Identify which cell holds the provided text, then report its [X, Y] central coordinate. 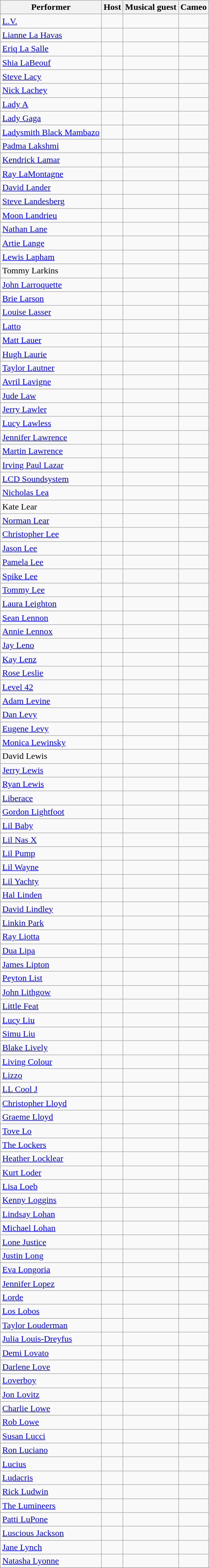
Lone Justice [51, 1242]
Monica Lewinsky [51, 742]
Lucy Lawless [51, 424]
Charlie Lowe [51, 1408]
Spike Lee [51, 576]
Ludacris [51, 1478]
Musical guest [151, 7]
Tove Lo [51, 1131]
LCD Soundsystem [51, 479]
Lady A [51, 104]
Lil Baby [51, 826]
Jay Leno [51, 645]
Peyton List [51, 978]
Shia LaBeouf [51, 63]
Loverboy [51, 1381]
Lucy Liu [51, 1020]
Christopher Lee [51, 534]
John Larroquette [51, 285]
Lil Yachty [51, 881]
Ron Luciano [51, 1450]
Ladysmith Black Mambazo [51, 132]
Kendrick Lamar [51, 160]
David Lander [51, 188]
The Lumineers [51, 1506]
Laura Leighton [51, 604]
Artie Lange [51, 243]
Sean Lennon [51, 618]
Justin Long [51, 1256]
LL Cool J [51, 1089]
Lianne La Havas [51, 35]
Moon Landrieu [51, 215]
Kate Lear [51, 507]
Graeme Lloyd [51, 1117]
Jerry Lewis [51, 770]
Nathan Lane [51, 229]
Rob Lowe [51, 1422]
Jane Lynch [51, 1547]
Steve Lacy [51, 77]
Kurt Loder [51, 1173]
Darlene Love [51, 1367]
Performer [51, 7]
Ray Liotta [51, 937]
Latto [51, 326]
David Lindley [51, 909]
Norman Lear [51, 520]
Demi Lovato [51, 1353]
Lil Nas X [51, 839]
Taylor Lautner [51, 368]
Little Feat [51, 1006]
Jude Law [51, 395]
Luscious Jackson [51, 1533]
Linkin Park [51, 923]
The Lockers [51, 1145]
Lil Wayne [51, 867]
Natasha Lyonne [51, 1561]
Los Lobos [51, 1311]
Lindsay Lohan [51, 1214]
Jon Lovitz [51, 1395]
Susan Lucci [51, 1436]
Jennifer Lawrence [51, 437]
Adam Levine [51, 701]
Michael Lohan [51, 1228]
Dan Levy [51, 715]
Nick Lachey [51, 90]
Eugene Levy [51, 729]
John Lithgow [51, 992]
Heather Locklear [51, 1159]
Lizzo [51, 1076]
Lil Pump [51, 854]
Steve Landesberg [51, 202]
Kenny Loggins [51, 1200]
Matt Lauer [51, 340]
Tommy Lee [51, 590]
Simu Liu [51, 1034]
Gordon Lightfoot [51, 812]
Ryan Lewis [51, 784]
Level 42 [51, 687]
Annie Lennox [51, 632]
Tommy Larkins [51, 271]
Jennifer Lopez [51, 1283]
Julia Louis-Dreyfus [51, 1339]
Lewis Lapham [51, 257]
Pamela Lee [51, 562]
L.V. [51, 21]
Eva Longoria [51, 1269]
Eriq La Salle [51, 49]
Jerry Lawler [51, 410]
Lady Gaga [51, 118]
Irving Paul Lazar [51, 465]
Liberace [51, 798]
Nicholas Lea [51, 493]
Ray LaMontagne [51, 174]
Jason Lee [51, 548]
Rick Ludwin [51, 1491]
Lorde [51, 1298]
Hal Linden [51, 895]
Patti LuPone [51, 1520]
Padma Lakshmi [51, 146]
Louise Lasser [51, 312]
James Lipton [51, 964]
Rose Leslie [51, 673]
Taylor Louderman [51, 1325]
Dua Lipa [51, 951]
Avril Lavigne [51, 382]
Christopher Lloyd [51, 1103]
Lisa Loeb [51, 1186]
Brie Larson [51, 299]
Hugh Laurie [51, 354]
Cameo [193, 7]
David Lewis [51, 756]
Martin Lawrence [51, 451]
Living Colour [51, 1062]
Host [112, 7]
Blake Lively [51, 1048]
Lucius [51, 1464]
Kay Lenz [51, 659]
